Return the (X, Y) coordinate for the center point of the cell that contains the specified text.  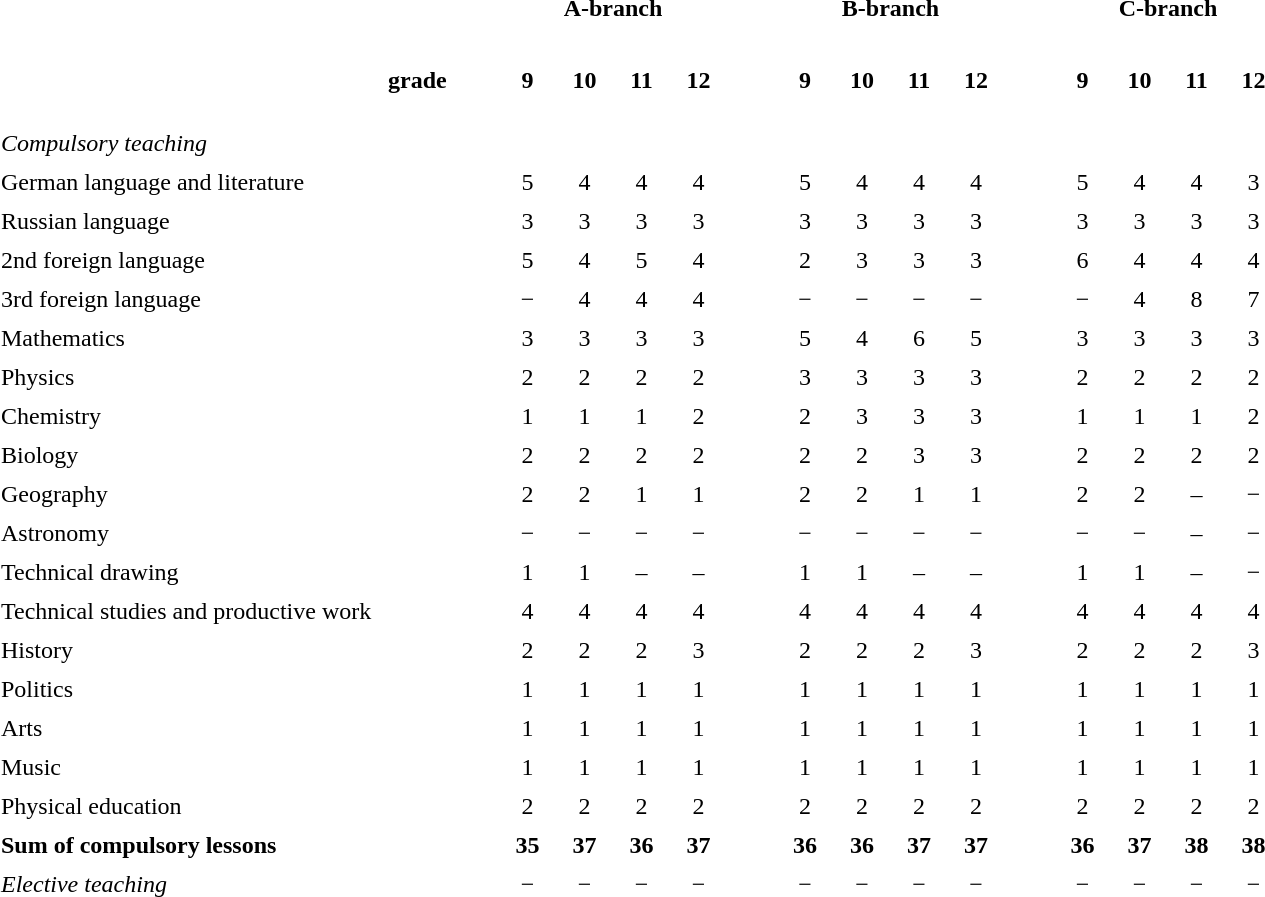
8 (1196, 300)
35 (528, 846)
38 (1196, 846)
grade (440, 80)
